Search for the cell housing the specified text and yield its (X, Y) center coordinate. 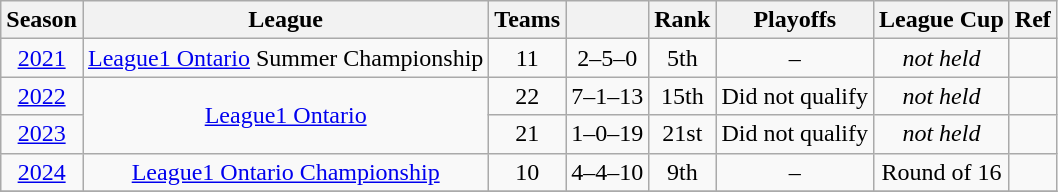
7–1–13 (608, 96)
Season (42, 20)
League1 Ontario (285, 115)
Teams (528, 20)
Rank (682, 20)
Playoffs (795, 20)
2022 (42, 96)
League1 Ontario Championship (285, 172)
9th (682, 172)
10 (528, 172)
Round of 16 (942, 172)
League Cup (942, 20)
15th (682, 96)
21 (528, 134)
League (285, 20)
Ref (1032, 20)
5th (682, 58)
2021 (42, 58)
4–4–10 (608, 172)
1–0–19 (608, 134)
11 (528, 58)
2024 (42, 172)
2–5–0 (608, 58)
22 (528, 96)
League1 Ontario Summer Championship (285, 58)
2023 (42, 134)
21st (682, 134)
